Determine the [x, y] coordinate at the center of the cell enclosing the given text.  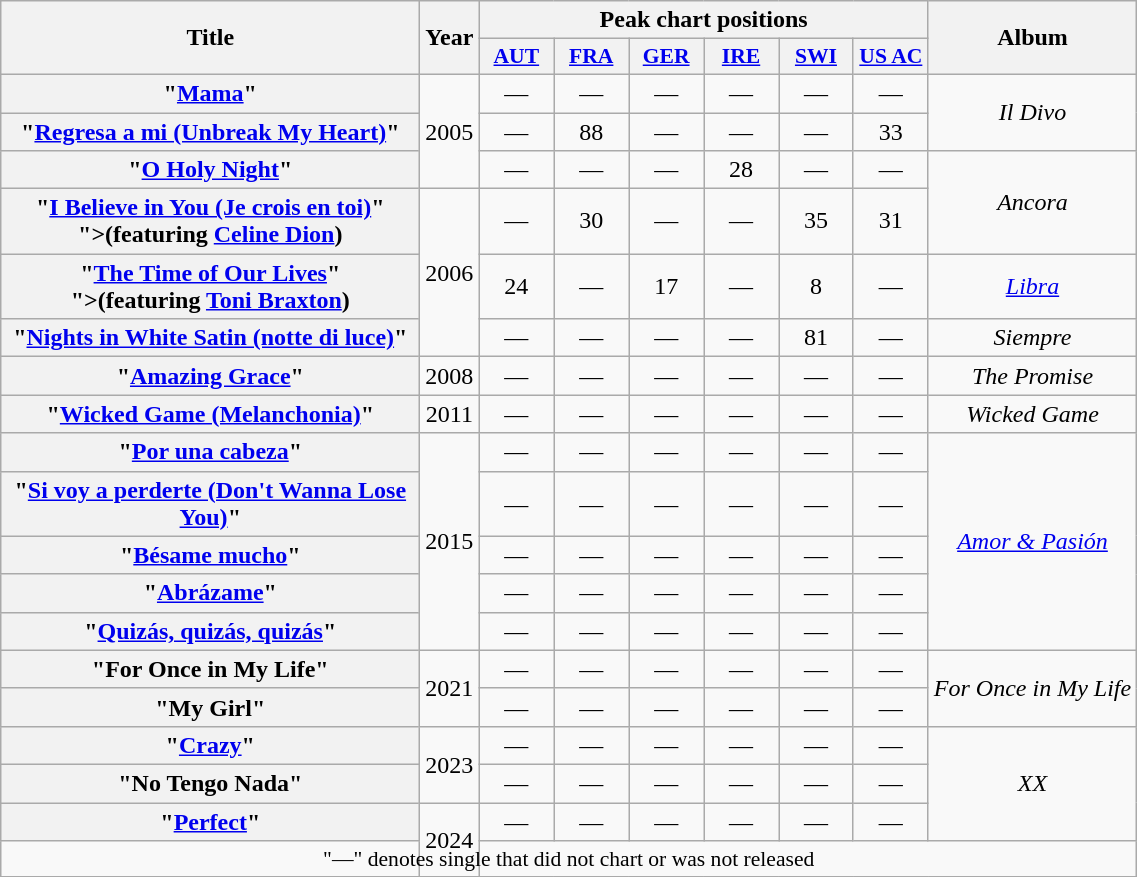
"Perfect" [210, 821]
Year [450, 38]
"Nights in White Satin (notte di luce)" [210, 338]
"My Girl" [210, 707]
2011 [450, 414]
Il Divo [1032, 112]
FRA [592, 57]
AUT [516, 57]
"For Once in My Life" [210, 669]
Album [1032, 38]
"Por una cabeza" [210, 452]
SWI [816, 57]
31 [890, 222]
"Regresa a mi (Unbreak My Heart)" [210, 131]
The Promise [1032, 376]
Peak chart positions [704, 20]
2006 [450, 273]
"Mama" [210, 93]
"I Believe in You (Je crois en toi)"">(featuring Celine Dion) [210, 222]
IRE [742, 57]
"O Holy Night" [210, 170]
XX [1032, 783]
Siempre [1032, 338]
"Abrázame" [210, 593]
US AC [890, 57]
"Bésame mucho" [210, 555]
33 [890, 131]
"Si voy a perderte (Don't Wanna Lose You)" [210, 504]
30 [592, 222]
88 [592, 131]
8 [816, 286]
2015 [450, 542]
2023 [450, 764]
Ancora [1032, 202]
"Wicked Game (Melanchonia)" [210, 414]
"Quizás, quizás, quizás" [210, 631]
Wicked Game [1032, 414]
24 [516, 286]
2024 [450, 839]
Title [210, 38]
2021 [450, 688]
"Crazy" [210, 745]
"—" denotes single that did not chart or was not released [569, 859]
28 [742, 170]
35 [816, 222]
17 [666, 286]
2005 [450, 131]
"The Time of Our Lives"">(featuring Toni Braxton) [210, 286]
"Amazing Grace" [210, 376]
GER [666, 57]
81 [816, 338]
2008 [450, 376]
Libra [1032, 286]
"No Tengo Nada" [210, 783]
For Once in My Life [1032, 688]
Amor & Pasión [1032, 542]
